Identify which cell holds the provided text, then report its (X, Y) central coordinate. 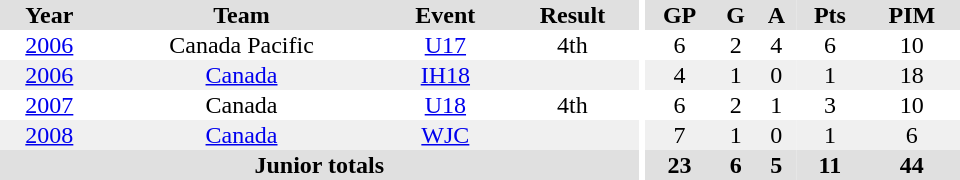
IH18 (445, 75)
Team (242, 15)
U17 (445, 45)
A (776, 15)
WJC (445, 135)
3 (830, 105)
Year (50, 15)
23 (679, 165)
PIM (912, 15)
44 (912, 165)
Junior totals (320, 165)
18 (912, 75)
5 (776, 165)
11 (830, 165)
Result (572, 15)
Pts (830, 15)
2008 (50, 135)
Event (445, 15)
U18 (445, 105)
G (736, 15)
7 (679, 135)
Canada Pacific (242, 45)
2007 (50, 105)
GP (679, 15)
